Extract the (X, Y) coordinate from the center of the cell holding the provided text.  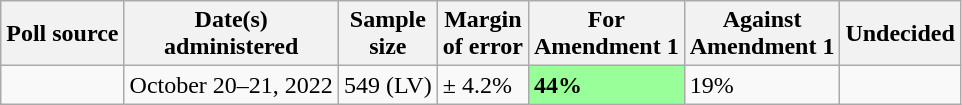
Marginof error (482, 34)
44% (606, 85)
Undecided (900, 34)
19% (762, 85)
ForAmendment 1 (606, 34)
549 (LV) (388, 85)
Poll source (62, 34)
± 4.2% (482, 85)
AgainstAmendment 1 (762, 34)
October 20–21, 2022 (231, 85)
Samplesize (388, 34)
Date(s)administered (231, 34)
